Locate the cell with the specified text and output its [X, Y] center coordinate. 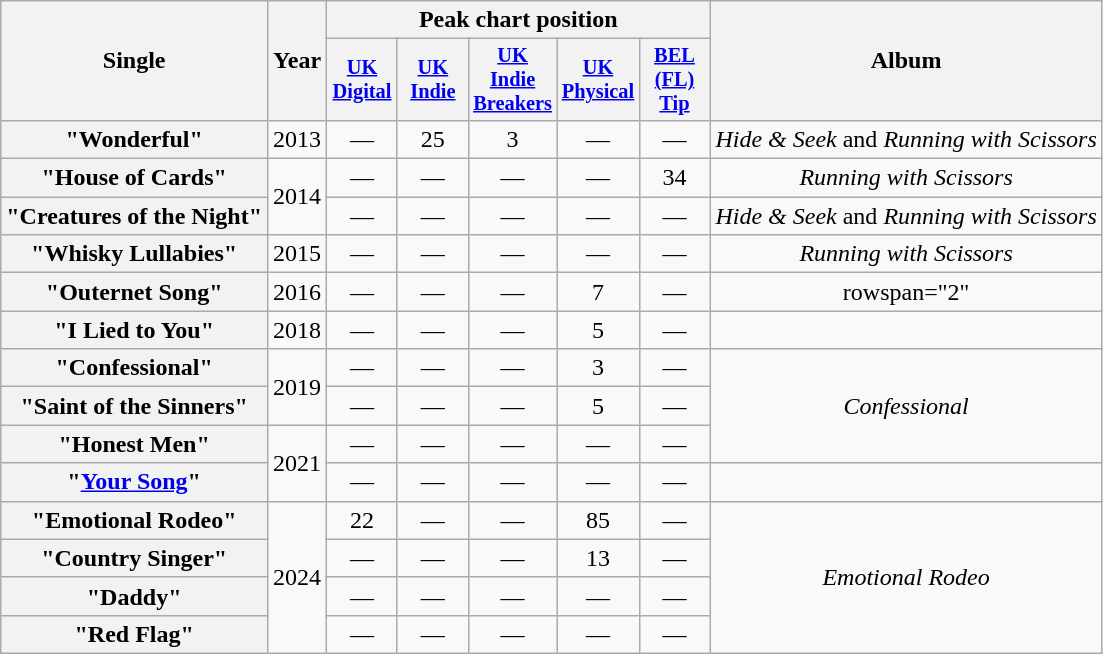
UK Indie [432, 80]
Year [298, 61]
2013 [298, 139]
2021 [298, 463]
85 [598, 520]
"Daddy" [134, 596]
"Country Singer" [134, 558]
"Wonderful" [134, 139]
2019 [298, 387]
25 [432, 139]
"Emotional Rodeo" [134, 520]
2014 [298, 197]
"Outernet Song" [134, 292]
2018 [298, 330]
"Red Flag" [134, 634]
"Your Song" [134, 482]
UK Digital [362, 80]
UK Indie Breakers [512, 80]
UK Physical [598, 80]
Peak chart position [518, 20]
"House of Cards" [134, 178]
Single [134, 61]
Confessional [906, 406]
13 [598, 558]
7 [598, 292]
"Creatures of the Night" [134, 216]
2016 [298, 292]
"Saint of the Sinners" [134, 406]
"Whisky Lullabies" [134, 254]
"I Lied to You" [134, 330]
22 [362, 520]
Emotional Rodeo [906, 577]
2015 [298, 254]
"Confessional" [134, 368]
rowspan="2" [906, 292]
2024 [298, 577]
Album [906, 61]
BEL (FL) Tip [674, 80]
34 [674, 178]
"Honest Men" [134, 444]
